Detect which cell encompasses the target text, then output its [X, Y] center coordinate. 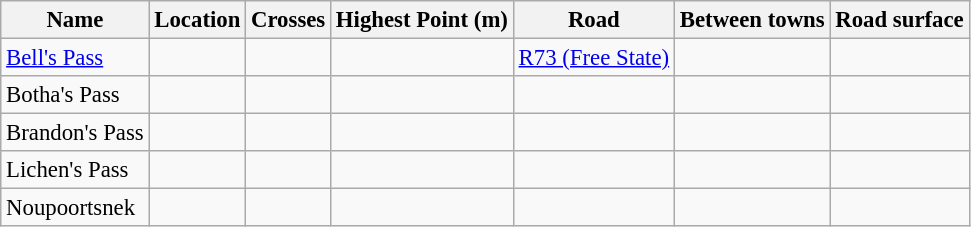
Bell's Pass [75, 58]
Name [75, 20]
Noupoortsnek [75, 208]
Brandon's Pass [75, 133]
R73 (Free State) [594, 58]
Highest Point (m) [422, 20]
Lichen's Pass [75, 170]
Road surface [900, 20]
Between towns [752, 20]
Road [594, 20]
Botha's Pass [75, 95]
Crosses [288, 20]
Location [198, 20]
